Identify which cell holds the provided text, then report its (x, y) central coordinate. 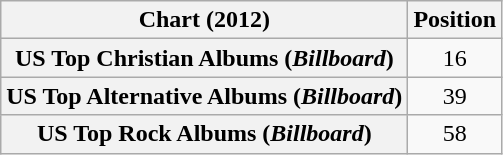
58 (455, 134)
US Top Rock Albums (Billboard) (204, 134)
Chart (2012) (204, 20)
Position (455, 20)
US Top Alternative Albums (Billboard) (204, 96)
39 (455, 96)
16 (455, 58)
US Top Christian Albums (Billboard) (204, 58)
